Scan for the cell matching the given text and deliver its [x, y] coordinate at center. 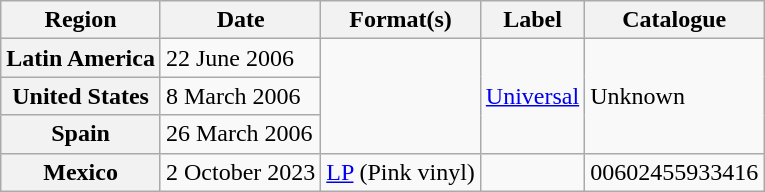
Catalogue [674, 20]
Label [532, 20]
Date [240, 20]
Format(s) [401, 20]
8 March 2006 [240, 96]
Spain [81, 134]
26 March 2006 [240, 134]
Universal [532, 96]
22 June 2006 [240, 58]
2 October 2023 [240, 172]
Mexico [81, 172]
Latin America [81, 58]
United States [81, 96]
LP (Pink vinyl) [401, 172]
Unknown [674, 96]
Region [81, 20]
00602455933416 [674, 172]
